Output the (x, y) coordinate of the center of the cell containing the given text.  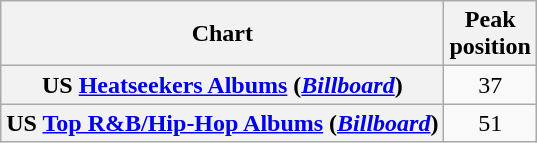
US Top R&B/Hip-Hop Albums (Billboard) (222, 123)
Peakposition (490, 34)
51 (490, 123)
37 (490, 85)
Chart (222, 34)
US Heatseekers Albums (Billboard) (222, 85)
